Extract the (x, y) coordinate from the center of the cell holding the provided text.  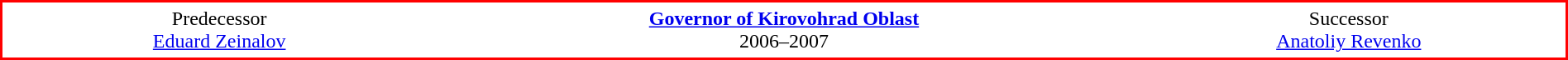
PredecessorEduard Zeinalov (219, 30)
Governor of Kirovohrad Oblast2006–2007 (784, 30)
SuccessorAnatoliy Revenko (1350, 30)
